For the text-containing cell, return its midpoint in (X, Y) coordinate format. 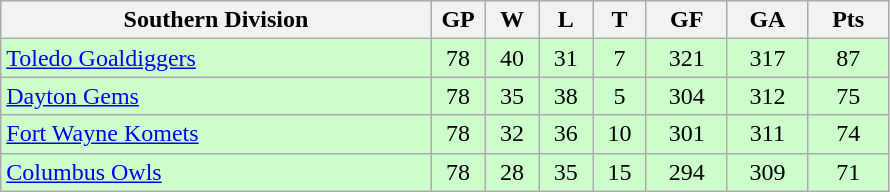
71 (848, 172)
74 (848, 134)
31 (566, 58)
W (512, 20)
Columbus Owls (216, 172)
309 (768, 172)
40 (512, 58)
32 (512, 134)
36 (566, 134)
Fort Wayne Komets (216, 134)
75 (848, 96)
317 (768, 58)
Pts (848, 20)
87 (848, 58)
38 (566, 96)
GP (458, 20)
304 (686, 96)
15 (620, 172)
L (566, 20)
Southern Division (216, 20)
321 (686, 58)
301 (686, 134)
28 (512, 172)
Toledo Goaldiggers (216, 58)
7 (620, 58)
311 (768, 134)
294 (686, 172)
GF (686, 20)
5 (620, 96)
Dayton Gems (216, 96)
GA (768, 20)
312 (768, 96)
T (620, 20)
10 (620, 134)
